Search for the cell housing the specified text and yield its (x, y) center coordinate. 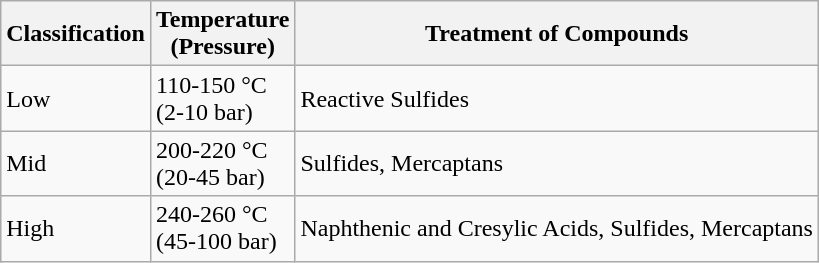
Mid (76, 164)
240-260 °C(45-100 bar) (222, 228)
Treatment of Compounds (557, 34)
Naphthenic and Cresylic Acids, Sulfides, Mercaptans (557, 228)
110-150 °C(2-10 bar) (222, 98)
High (76, 228)
Low (76, 98)
Temperature(Pressure) (222, 34)
Sulfides, Mercaptans (557, 164)
Reactive Sulfides (557, 98)
200-220 °C(20-45 bar) (222, 164)
Classification (76, 34)
